Detect which cell encompasses the target text, then output its [x, y] center coordinate. 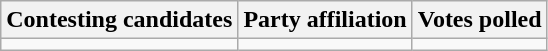
Contesting candidates [120, 20]
Votes polled [480, 20]
Party affiliation [325, 20]
